Identify which cell holds the provided text, then report its (x, y) central coordinate. 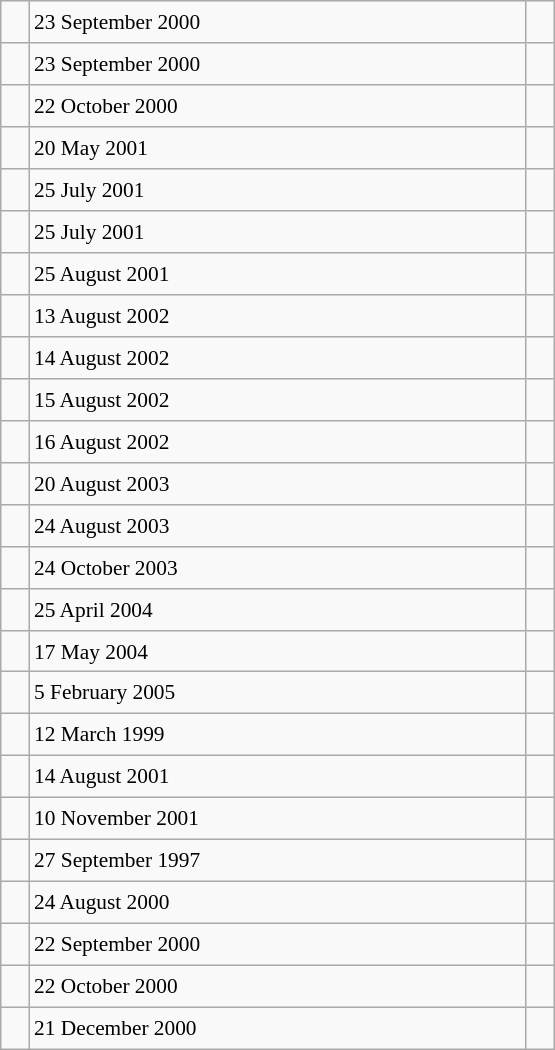
16 August 2002 (278, 441)
25 April 2004 (278, 609)
14 August 2001 (278, 777)
13 August 2002 (278, 316)
15 August 2002 (278, 399)
10 November 2001 (278, 819)
5 February 2005 (278, 693)
20 May 2001 (278, 148)
21 December 2000 (278, 1028)
24 August 2000 (278, 903)
24 October 2003 (278, 567)
25 August 2001 (278, 274)
14 August 2002 (278, 358)
17 May 2004 (278, 651)
20 August 2003 (278, 483)
27 September 1997 (278, 861)
12 March 1999 (278, 735)
22 September 2000 (278, 945)
24 August 2003 (278, 525)
